Output the [x, y] coordinate of the center of the cell containing the given text.  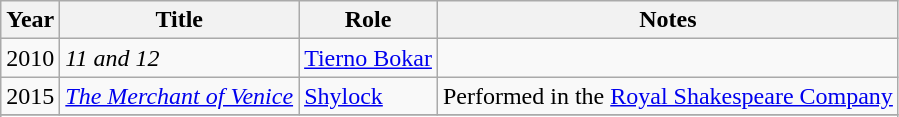
The Merchant of Venice [180, 96]
Performed in the Royal Shakespeare Company [668, 96]
Tierno Bokar [368, 58]
2010 [30, 58]
Notes [668, 20]
2015 [30, 96]
Role [368, 20]
Title [180, 20]
11 and 12 [180, 58]
Year [30, 20]
Shylock [368, 96]
